Scan for the cell matching the given text and deliver its [x, y] coordinate at center. 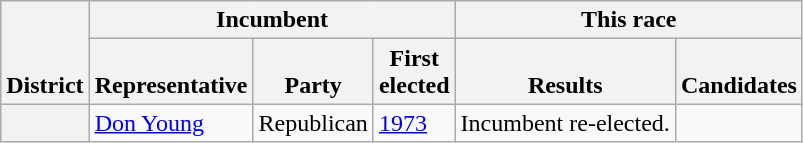
Don Young [171, 123]
Representative [171, 72]
1973 [414, 123]
Candidates [738, 72]
Republican [313, 123]
Party [313, 72]
Firstelected [414, 72]
Results [565, 72]
District [45, 52]
Incumbent [272, 20]
This race [628, 20]
Incumbent re-elected. [565, 123]
